Extract the (X, Y) coordinate from the center of the cell holding the provided text.  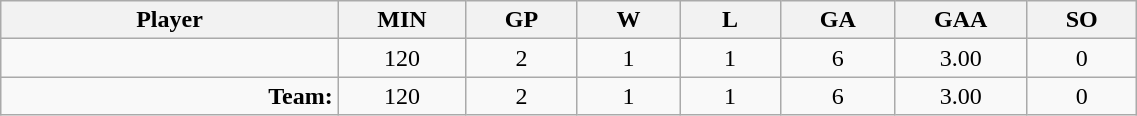
Player (170, 20)
SO (1081, 20)
Team: (170, 96)
GA (838, 20)
W (628, 20)
GP (522, 20)
MIN (402, 20)
L (730, 20)
GAA (961, 20)
